Determine the (x, y) coordinate at the center of the cell enclosing the given text.  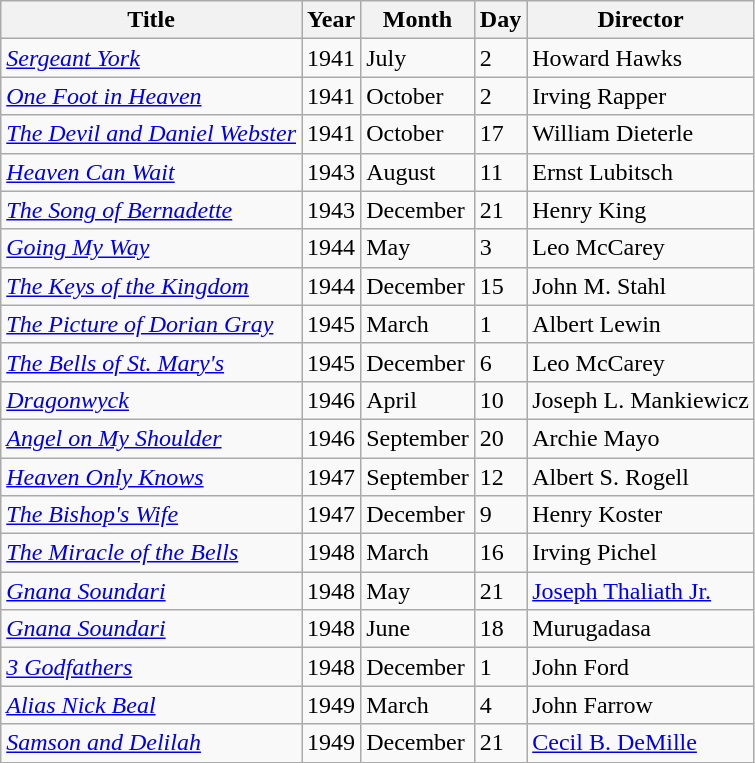
Cecil B. DeMille (641, 743)
June (418, 629)
Ernst Lubitsch (641, 172)
11 (500, 172)
16 (500, 553)
Title (152, 20)
Joseph Thaliath Jr. (641, 591)
Year (332, 20)
The Bells of St. Mary's (152, 362)
July (418, 58)
Month (418, 20)
9 (500, 515)
Murugadasa (641, 629)
Joseph L. Mankiewicz (641, 400)
John Ford (641, 667)
William Dieterle (641, 134)
Day (500, 20)
The Bishop's Wife (152, 515)
Albert Lewin (641, 324)
3 Godfathers (152, 667)
One Foot in Heaven (152, 96)
3 (500, 248)
Irving Rapper (641, 96)
August (418, 172)
Dragonwyck (152, 400)
The Song of Bernadette (152, 210)
Howard Hawks (641, 58)
Heaven Can Wait (152, 172)
15 (500, 286)
The Picture of Dorian Gray (152, 324)
Going My Way (152, 248)
4 (500, 705)
20 (500, 438)
Irving Pichel (641, 553)
Henry Koster (641, 515)
17 (500, 134)
12 (500, 477)
Albert S. Rogell (641, 477)
Sergeant York (152, 58)
10 (500, 400)
Henry King (641, 210)
18 (500, 629)
The Miracle of the Bells (152, 553)
Samson and Delilah (152, 743)
Director (641, 20)
6 (500, 362)
Alias Nick Beal (152, 705)
April (418, 400)
Angel on My Shoulder (152, 438)
John M. Stahl (641, 286)
The Keys of the Kingdom (152, 286)
The Devil and Daniel Webster (152, 134)
Archie Mayo (641, 438)
Heaven Only Knows (152, 477)
John Farrow (641, 705)
